Locate the cell with the specified text and output its (x, y) center coordinate. 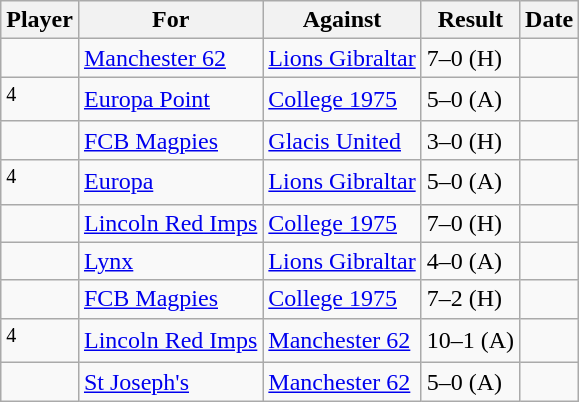
Date (550, 20)
Europa (170, 182)
4–0 (A) (470, 261)
7–2 (H) (470, 299)
Lynx (170, 261)
Result (470, 20)
Against (342, 20)
Glacis United (342, 140)
For (170, 20)
10–1 (A) (470, 340)
Player (40, 20)
3–0 (H) (470, 140)
Europa Point (170, 100)
St Joseph's (170, 382)
